From the cell containing the given text, extract its center point as [X, Y] coordinate. 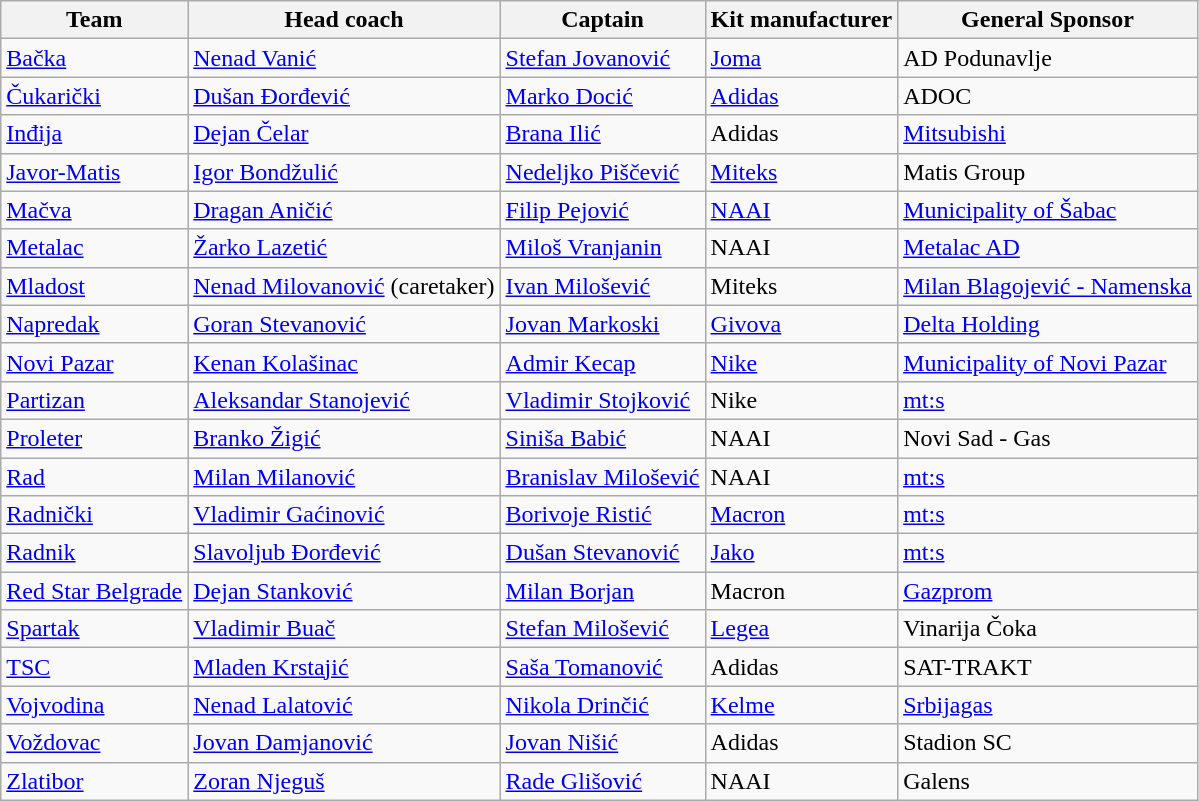
Žarko Lazetić [344, 248]
Rade Glišović [602, 781]
Mladen Krstajić [344, 667]
Kenan Kolašinac [344, 362]
Joma [802, 58]
Rad [94, 477]
Admir Kecap [602, 362]
Novi Pazar [94, 362]
Aleksandar Stanojević [344, 400]
Proleter [94, 438]
Nenad Vanić [344, 58]
Vladimir Stojković [602, 400]
Nenad Milovanović (caretaker) [344, 286]
Metalac AD [1048, 248]
Nedeljko Piščević [602, 172]
Igor Bondžulić [344, 172]
Delta Holding [1048, 324]
Nenad Lalatović [344, 705]
Bačka [94, 58]
SAT-TRAKT [1048, 667]
Head coach [344, 20]
Stefan Milošević [602, 629]
Siniša Babić [602, 438]
Dragan Aničić [344, 210]
Captain [602, 20]
Galens [1048, 781]
Mitsubishi [1048, 134]
Marko Docić [602, 96]
Borivoje Ristić [602, 515]
Javor-Matis [94, 172]
Voždovac [94, 743]
Municipality of Novi Pazar [1048, 362]
Team [94, 20]
Matis Group [1048, 172]
Kit manufacturer [802, 20]
Zoran Njeguš [344, 781]
Vladimir Gaćinović [344, 515]
Jovan Markoski [602, 324]
Srbijagas [1048, 705]
AD Podunavlje [1048, 58]
Municipality of Šabac [1048, 210]
Milan Blagojević - Namenska [1048, 286]
Mladost [94, 286]
Dejan Čelar [344, 134]
Dušan Stevanović [602, 553]
Miloš Vranjanin [602, 248]
Slavoljub Đorđević [344, 553]
Branislav Milošević [602, 477]
Radnički [94, 515]
Kelme [802, 705]
ADOC [1048, 96]
General Sponsor [1048, 20]
Ivan Milošević [602, 286]
Novi Sad - Gas [1048, 438]
Vinarija Čoka [1048, 629]
Dejan Stanković [344, 591]
Radnik [94, 553]
Milan Milanović [344, 477]
Napredak [94, 324]
Branko Žigić [344, 438]
Inđija [94, 134]
Stadion SC [1048, 743]
Filip Pejović [602, 210]
Jako [802, 553]
Spartak [94, 629]
Jovan Nišić [602, 743]
Partizan [94, 400]
Red Star Belgrade [94, 591]
Zlatibor [94, 781]
Stefan Jovanović [602, 58]
Milan Borjan [602, 591]
Mačva [94, 210]
Legea [802, 629]
Brana Ilić [602, 134]
TSC [94, 667]
Dušan Đorđević [344, 96]
Jovan Damjanović [344, 743]
Goran Stevanović [344, 324]
Nikola Drinčić [602, 705]
Metalac [94, 248]
Vojvodina [94, 705]
Čukarički [94, 96]
Saša Tomanović [602, 667]
Gazprom [1048, 591]
Givova [802, 324]
Vladimir Buač [344, 629]
